Extract the (X, Y) coordinate from the center of the cell holding the provided text.  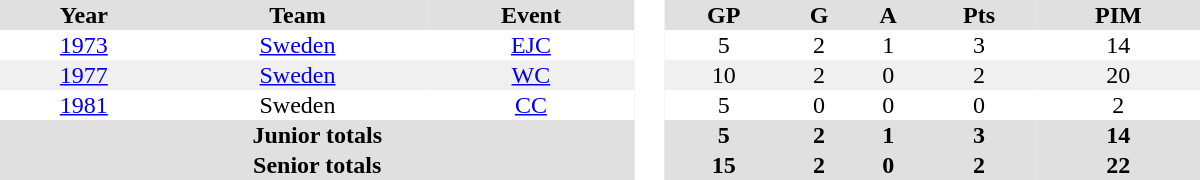
G (818, 15)
CC (530, 105)
Year (84, 15)
20 (1118, 75)
PIM (1118, 15)
EJC (530, 45)
GP (724, 15)
Pts (980, 15)
15 (724, 165)
Event (530, 15)
10 (724, 75)
1973 (84, 45)
1981 (84, 105)
A (888, 15)
WC (530, 75)
Team (298, 15)
1977 (84, 75)
22 (1118, 165)
Junior totals (317, 135)
Senior totals (317, 165)
